Detect which cell encompasses the target text, then output its (x, y) center coordinate. 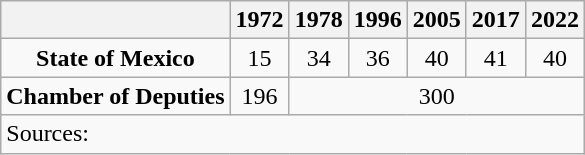
2022 (554, 20)
36 (378, 58)
34 (318, 58)
300 (436, 96)
196 (260, 96)
Chamber of Deputies (116, 96)
1978 (318, 20)
41 (496, 58)
15 (260, 58)
State of Mexico (116, 58)
2005 (436, 20)
Sources: (293, 134)
1996 (378, 20)
1972 (260, 20)
2017 (496, 20)
